Find where the given text appears and provide that cell's center as (X, Y) coordinate. 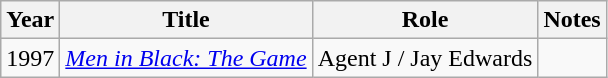
Role (425, 20)
Title (186, 20)
Year (30, 20)
1997 (30, 58)
Notes (572, 20)
Agent J / Jay Edwards (425, 58)
Men in Black: The Game (186, 58)
